Capture the cell that displays the provided text and extract its [x, y] central coordinate. 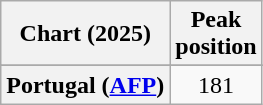
Portugal (AFP) [86, 85]
Chart (2025) [86, 34]
181 [216, 85]
Peakposition [216, 34]
